Output the (x, y) coordinate of the center of the cell containing the given text.  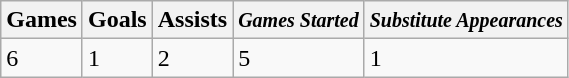
Games Started (299, 20)
6 (42, 58)
Games (42, 20)
5 (299, 58)
Assists (192, 20)
Goals (117, 20)
Substitute Appearances (466, 20)
2 (192, 58)
